Return the [X, Y] coordinate for the center point of the cell that contains the specified text.  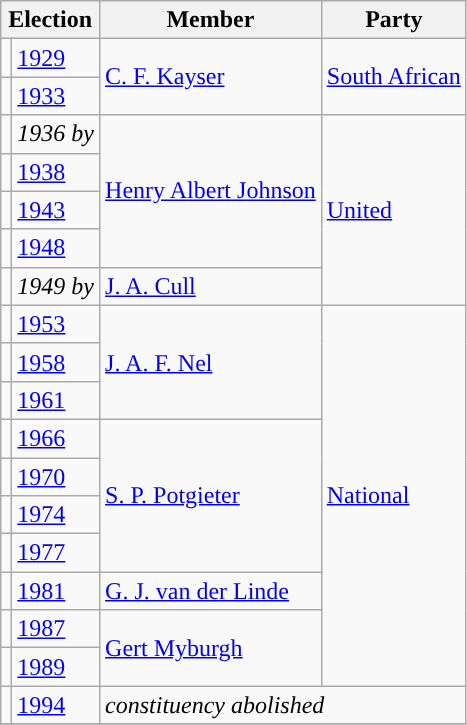
South African [394, 77]
Member [211, 20]
1929 [56, 58]
1970 [56, 477]
1949 by [56, 286]
1974 [56, 515]
1987 [56, 629]
C. F. Kayser [211, 77]
1958 [56, 362]
1977 [56, 553]
S. P. Potgieter [211, 495]
Gert Myburgh [211, 648]
1981 [56, 591]
United [394, 210]
Party [394, 20]
1933 [56, 96]
1943 [56, 210]
National [394, 496]
1989 [56, 667]
1961 [56, 400]
1994 [56, 705]
Henry Albert Johnson [211, 191]
Election [50, 20]
J. A. Cull [211, 286]
G. J. van der Linde [211, 591]
constituency abolished [284, 705]
1948 [56, 248]
1966 [56, 438]
1936 by [56, 134]
J. A. F. Nel [211, 362]
1938 [56, 172]
1953 [56, 324]
